Return the [X, Y] coordinate for the center point of the cell that contains the specified text.  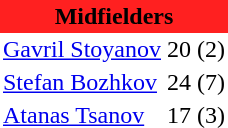
(7) [211, 82]
20 [179, 50]
24 [179, 82]
(2) [211, 50]
Midfielders [114, 16]
Gavril Stoyanov [82, 50]
Stefan Bozhkov [82, 82]
